Output the [x, y] coordinate of the center of the cell containing the given text.  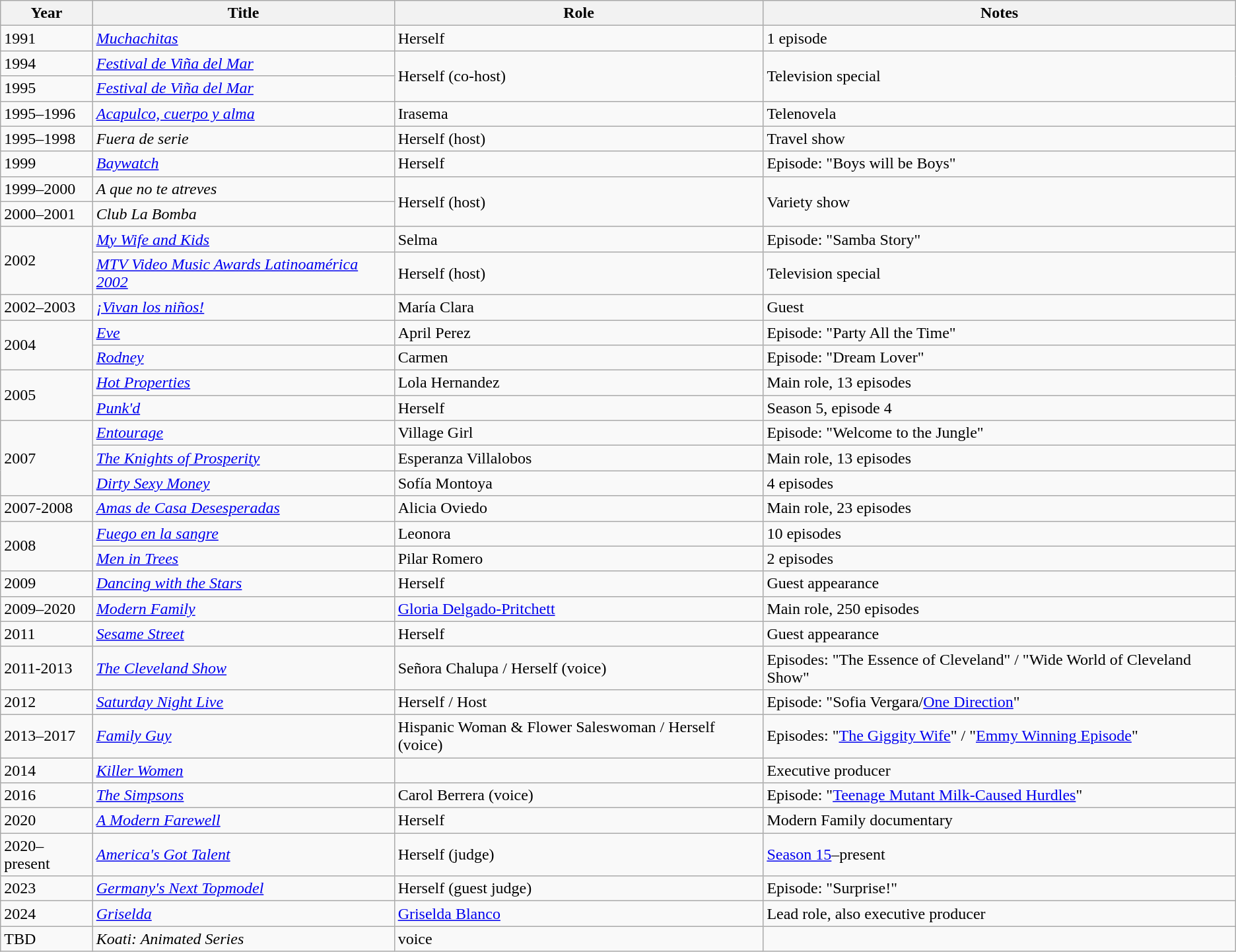
2007 [46, 458]
Muchachitas [243, 38]
Men in Trees [243, 559]
2012 [46, 702]
Variety show [1000, 201]
Alicia Oviedo [578, 508]
Carmen [578, 358]
Year [46, 13]
Episode: "Welcome to the Jungle" [1000, 433]
Episodes: "The Giggity Wife" / "Emmy Winning Episode" [1000, 735]
Carol Berrera (voice) [578, 796]
Leonora [578, 533]
Señora Chalupa / Herself (voice) [578, 668]
Main role, 250 episodes [1000, 609]
Lola Hernandez [578, 383]
1995–1996 [46, 114]
Saturday Night Live [243, 702]
Episode: "Boys will be Boys" [1000, 164]
My Wife and Kids [243, 239]
Griselda Blanco [578, 914]
Herself (guest judge) [578, 889]
Selma [578, 239]
Telenovela [1000, 114]
2000–2001 [46, 214]
Sesame Street [243, 634]
Pilar Romero [578, 559]
Hot Properties [243, 383]
Fuego en la sangre [243, 533]
The Simpsons [243, 796]
Koati: Animated Series [243, 939]
Amas de Casa Desesperadas [243, 508]
MTV Video Music Awards Latinoamérica 2002 [243, 273]
Hispanic Woman & Flower Saleswoman / Herself (voice) [578, 735]
Fuera de serie [243, 139]
Episodes: "The Essence of Cleveland" / "Wide World of Cleveland Show" [1000, 668]
A Modern Farewell [243, 821]
2013–2017 [46, 735]
2007-2008 [46, 508]
Role [578, 13]
April Perez [578, 332]
Herself / Host [578, 702]
Irasema [578, 114]
1 episode [1000, 38]
María Clara [578, 307]
Executive producer [1000, 770]
Episode: "Samba Story" [1000, 239]
TBD [46, 939]
Rodney [243, 358]
Entourage [243, 433]
Punk'd [243, 408]
Herself (judge) [578, 854]
Title [243, 13]
Dirty Sexy Money [243, 483]
2008 [46, 546]
¡Vivan los niños! [243, 307]
1995 [46, 88]
2011-2013 [46, 668]
The Cleveland Show [243, 668]
Main role, 23 episodes [1000, 508]
voice [578, 939]
Gloria Delgado-Pritchett [578, 609]
2023 [46, 889]
Lead role, also executive producer [1000, 914]
Episode: "Sofia Vergara/One Direction" [1000, 702]
Eve [243, 332]
10 episodes [1000, 533]
2024 [46, 914]
2011 [46, 634]
1999 [46, 164]
2 episodes [1000, 559]
Village Girl [578, 433]
Esperanza Villalobos [578, 458]
4 episodes [1000, 483]
The Knights of Prosperity [243, 458]
Family Guy [243, 735]
Herself (co-host) [578, 76]
Dancing with the Stars [243, 584]
1994 [46, 63]
Acapulco, cuerpo y alma [243, 114]
2009–2020 [46, 609]
2016 [46, 796]
Club La Bomba [243, 214]
2020 [46, 821]
Baywatch [243, 164]
Griselda [243, 914]
Guest [1000, 307]
Travel show [1000, 139]
Killer Women [243, 770]
Episode: "Party All the Time" [1000, 332]
Modern Family documentary [1000, 821]
2002–2003 [46, 307]
Notes [1000, 13]
2004 [46, 345]
2005 [46, 395]
Episode: "Surprise!" [1000, 889]
Modern Family [243, 609]
1999–2000 [46, 189]
1995–1998 [46, 139]
Season 15–present [1000, 854]
2009 [46, 584]
2002 [46, 260]
Episode: "Teenage Mutant Milk-Caused Hurdles" [1000, 796]
Germany's Next Topmodel [243, 889]
Season 5, episode 4 [1000, 408]
2014 [46, 770]
1991 [46, 38]
Sofía Montoya [578, 483]
A que no te atreves [243, 189]
2020–present [46, 854]
Episode: "Dream Lover" [1000, 358]
America's Got Talent [243, 854]
